Output the [X, Y] coordinate of the center of the cell containing the given text.  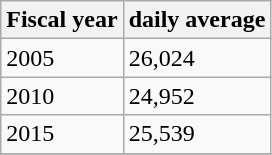
25,539 [197, 134]
Fiscal year [62, 20]
2015 [62, 134]
2010 [62, 96]
daily average [197, 20]
26,024 [197, 58]
24,952 [197, 96]
2005 [62, 58]
